Scan for the cell matching the given text and deliver its [x, y] coordinate at center. 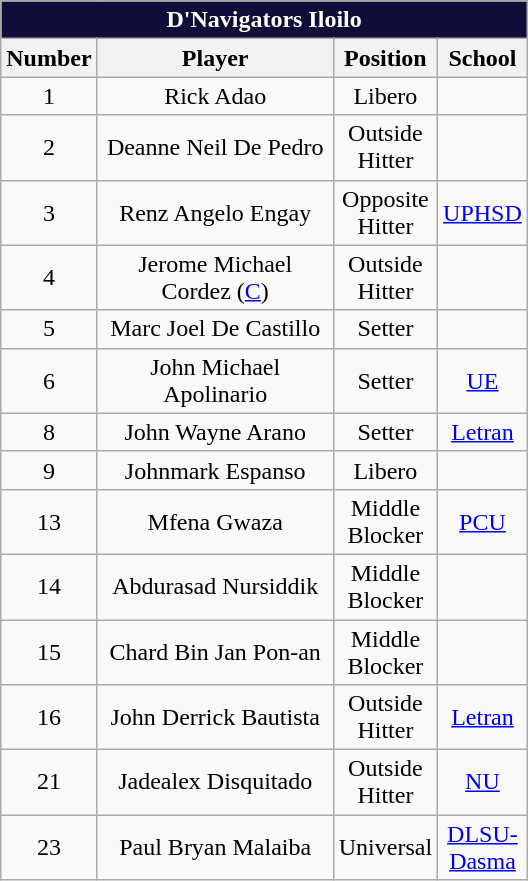
1 [49, 96]
Paul Bryan Malaiba [215, 848]
13 [49, 522]
6 [49, 380]
8 [49, 432]
3 [49, 212]
Player [215, 58]
PCU [483, 522]
2 [49, 148]
14 [49, 586]
Chard Bin Jan Pon-an [215, 652]
John Wayne Arano [215, 432]
UE [483, 380]
School [483, 58]
Opposite Hitter [385, 212]
9 [49, 470]
21 [49, 782]
DLSU-Dasma [483, 848]
Jerome Michael Cordez (C) [215, 278]
23 [49, 848]
Marc Joel De Castillo [215, 329]
D'Navigators Iloilo [264, 20]
Rick Adao [215, 96]
15 [49, 652]
4 [49, 278]
Mfena Gwaza [215, 522]
Abdurasad Nursiddik [215, 586]
5 [49, 329]
Renz Angelo Engay [215, 212]
John Michael Apolinario [215, 380]
NU [483, 782]
Deanne Neil De Pedro [215, 148]
Number [49, 58]
Johnmark Espanso [215, 470]
16 [49, 718]
UPHSD [483, 212]
Universal [385, 848]
Position [385, 58]
Jadealex Disquitado [215, 782]
John Derrick Bautista [215, 718]
